From the cell containing the given text, extract its center point as [X, Y] coordinate. 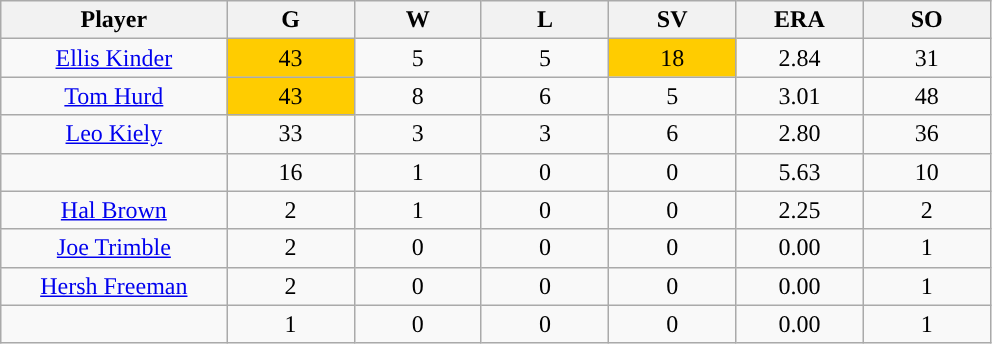
Player [114, 20]
3.01 [800, 96]
2.25 [800, 210]
L [544, 20]
31 [926, 58]
Hersh Freeman [114, 286]
8 [418, 96]
48 [926, 96]
5.63 [800, 172]
Tom Hurd [114, 96]
2.84 [800, 58]
2.80 [800, 134]
Joe Trimble [114, 248]
ERA [800, 20]
SV [672, 20]
33 [290, 134]
36 [926, 134]
18 [672, 58]
W [418, 20]
Hal Brown [114, 210]
10 [926, 172]
16 [290, 172]
Leo Kiely [114, 134]
G [290, 20]
Ellis Kinder [114, 58]
SO [926, 20]
